Return (x, y) of the center of cell containing provided text 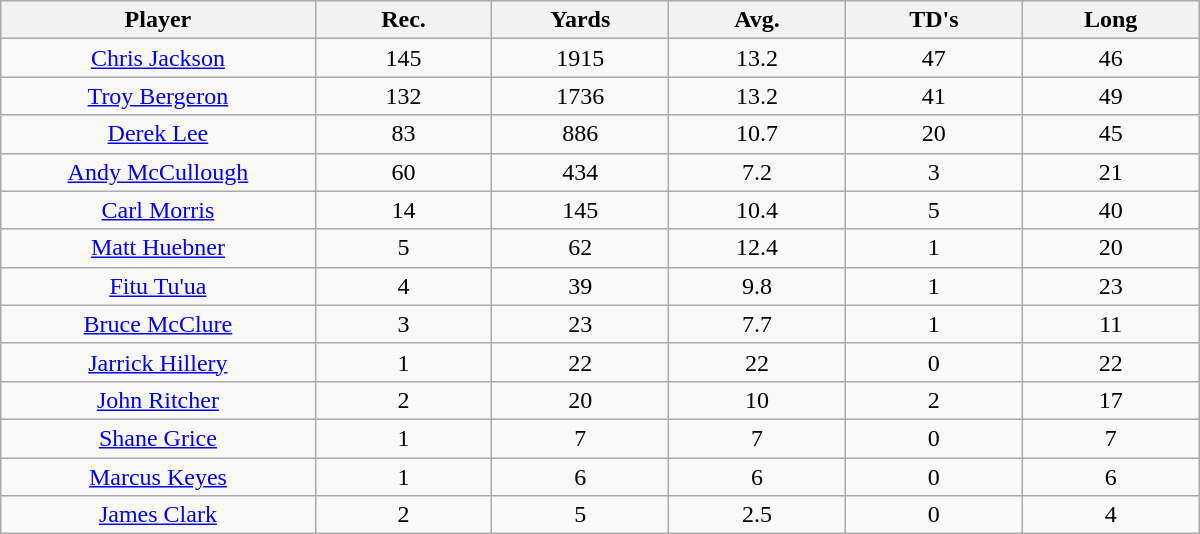
9.8 (758, 286)
886 (580, 134)
40 (1110, 210)
Jarrick Hillery (158, 362)
41 (934, 96)
Bruce McClure (158, 324)
Chris Jackson (158, 58)
Marcus Keyes (158, 477)
Andy McCullough (158, 172)
Carl Morris (158, 210)
17 (1110, 400)
Fitu Tu'ua (158, 286)
Matt Huebner (158, 248)
10.7 (758, 134)
47 (934, 58)
83 (404, 134)
21 (1110, 172)
45 (1110, 134)
James Clark (158, 515)
12.4 (758, 248)
46 (1110, 58)
Yards (580, 20)
14 (404, 210)
434 (580, 172)
John Ritcher (158, 400)
39 (580, 286)
7.2 (758, 172)
1915 (580, 58)
11 (1110, 324)
1736 (580, 96)
2.5 (758, 515)
TD's (934, 20)
10.4 (758, 210)
Avg. (758, 20)
Rec. (404, 20)
62 (580, 248)
Derek Lee (158, 134)
7.7 (758, 324)
49 (1110, 96)
Player (158, 20)
Shane Grice (158, 438)
Troy Bergeron (158, 96)
10 (758, 400)
60 (404, 172)
Long (1110, 20)
132 (404, 96)
